Provide the (X, Y) coordinate of the cell's center where the given text is located.  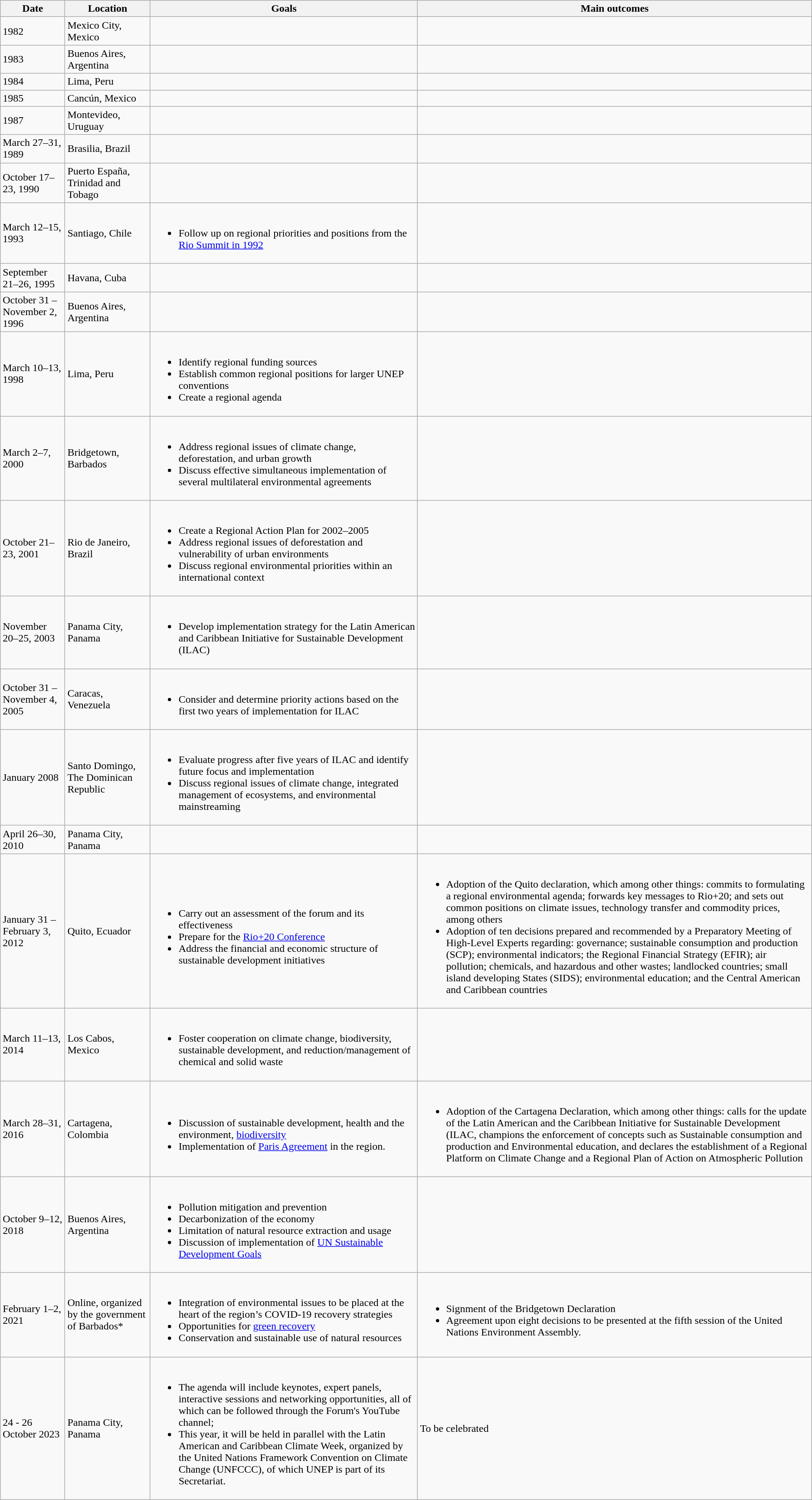
October 31 – November 2, 1996 (33, 312)
1984 (33, 82)
24 - 26 October 2023 (33, 1428)
March 12–15, 1993 (33, 233)
Consider and determine priority actions based on the first two years of implementation for ILAC (284, 699)
March 27–31, 1989 (33, 148)
Location (108, 9)
Cancún, Mexico (108, 98)
September 21–26, 1995 (33, 278)
Discussion of sustainable development, health and the environment, biodiversityImplementation of Paris Agreement in the region. (284, 1128)
Date (33, 9)
March 11–13, 2014 (33, 1044)
Los Cabos, Mexico (108, 1044)
January 2008 (33, 778)
February 1–2, 2021 (33, 1315)
1985 (33, 98)
Develop implementation strategy for the Latin American and Caribbean Initiative for Sustainable Development (ILAC) (284, 633)
Santiago, Chile (108, 233)
March 10–13, 1998 (33, 374)
Identify regional funding sourcesEstablish common regional positions for larger UNEP conventionsCreate a regional agenda (284, 374)
March 28–31, 2016 (33, 1128)
March 2–7, 2000 (33, 458)
Online, organized by the government of Barbados* (108, 1315)
Caracas, Venezuela (108, 699)
Montevideo, Uruguay (108, 121)
Santo Domingo, The Dominican Republic (108, 778)
Havana, Cuba (108, 278)
Cartagena, Colombia (108, 1128)
Foster cooperation on climate change, biodiversity, sustainable development, and reduction/management of chemical and solid waste (284, 1044)
October 31 – November 4, 2005 (33, 699)
Rio de Janeiro, Brazil (108, 549)
1983 (33, 59)
October 9–12, 2018 (33, 1225)
1987 (33, 121)
Quito, Ecuador (108, 931)
Main outcomes (615, 9)
Follow up on regional priorities and positions from the Rio Summit in 1992 (284, 233)
April 26–30, 2010 (33, 839)
October 17–23, 1990 (33, 183)
Puerto España, Trinidad and Tobago (108, 183)
October 21–23, 2001 (33, 549)
January 31 – February 3, 2012 (33, 931)
Brasilia, Brazil (108, 148)
To be celebrated (615, 1428)
Mexico City, Mexico (108, 31)
Bridgetown, Barbados (108, 458)
1982 (33, 31)
Goals (284, 9)
November 20–25, 2003 (33, 633)
